Return (x, y) of the center of cell containing provided text 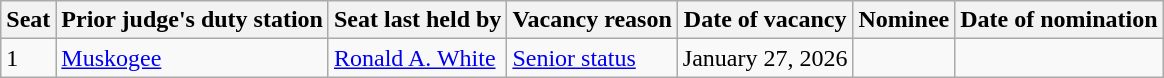
1 (28, 58)
Date of vacancy (765, 20)
Vacancy reason (592, 20)
Seat last held by (417, 20)
Muskogee (192, 58)
Nominee (904, 20)
Ronald A. White (417, 58)
Seat (28, 20)
Prior judge's duty station (192, 20)
January 27, 2026 (765, 58)
Date of nomination (1059, 20)
Senior status (592, 58)
